Scan for the cell matching the given text and deliver its [X, Y] coordinate at center. 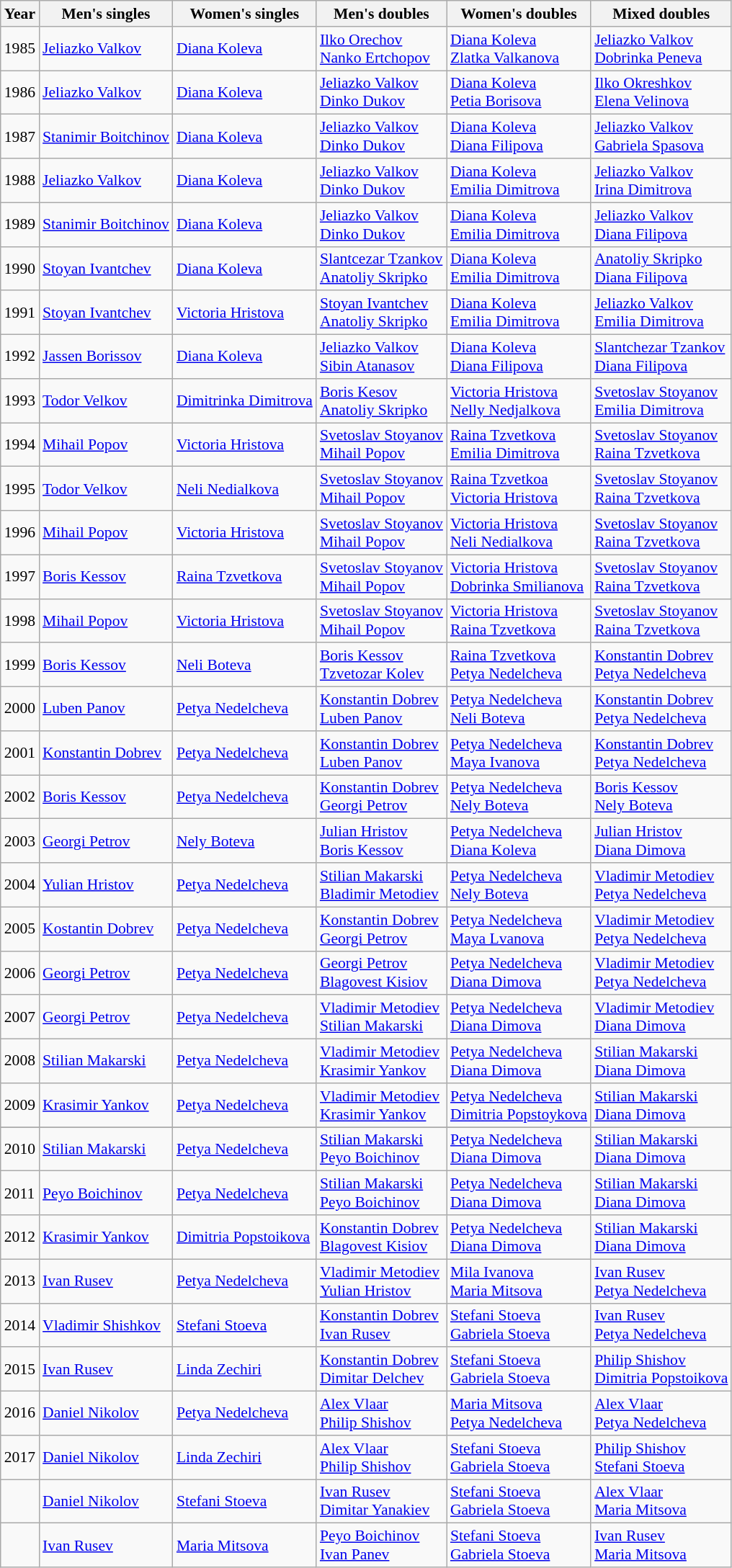
2011 [20, 1193]
Petya NedelchevaMaya Ivanova [519, 753]
Vladimir Shishkov [106, 1325]
Jeliazko ValkovDiana Filipova [661, 225]
Neli Boteva [245, 666]
1993 [20, 400]
1990 [20, 268]
Mila IvanovaMaria Mitsova [519, 1281]
Jeliazko ValkovDobrinka Peneva [661, 49]
Victoria HristovaNeli Nedialkova [519, 533]
1985 [20, 49]
Kostantin Dobrev [106, 929]
Jeliazko ValkovIrina Dimitrova [661, 180]
2004 [20, 884]
Nely Boteva [245, 841]
Petya NedelchevaMaya Lvanova [519, 929]
2001 [20, 753]
2009 [20, 1105]
Victoria HristovaDobrinka Smilianova [519, 576]
Julian HristovDiana Dimova [661, 841]
Julian HristovBoris Kessov [382, 841]
Diana KolevaZlatka Valkanova [519, 49]
1991 [20, 313]
1989 [20, 225]
Raina Tzvetkova [245, 576]
1996 [20, 533]
Konstantin DobrevDimitar Delchev [382, 1370]
Anatoliy SkripkoDiana Filipova [661, 268]
1999 [20, 666]
Neli Nedialkova [245, 488]
1988 [20, 180]
Philip ShishovStefani Stoeva [661, 1458]
Slantchezar TzankovDiana Filipova [661, 357]
Ilko OkreshkovElena Velinova [661, 92]
Stilian MakarskiBladimir Metodiev [382, 884]
Vladimir MetodievYulian Hristov [382, 1281]
Petya NedelchevaNeli Boteva [519, 709]
Alex VlaarMaria Mitsova [661, 1501]
Peyo BoichinovIvan Panev [382, 1546]
2016 [20, 1413]
Diana KolevaPetia Borisova [519, 92]
2002 [20, 797]
Jassen Borissov [106, 357]
Vladimir MetodievStilian Makarski [382, 1017]
Konstantin Dobrev [106, 753]
Konstantin DobrevIvan Rusev [382, 1325]
1987 [20, 137]
1997 [20, 576]
Maria Mitsova [245, 1546]
Boris KesovAnatoliy Skripko [382, 400]
2012 [20, 1237]
2000 [20, 709]
Dimitrinka Dimitrova [245, 400]
Jeliazko ValkovEmilia Dimitrova [661, 313]
Men's singles [106, 14]
1998 [20, 621]
2005 [20, 929]
Mixed doubles [661, 14]
Yulian Hristov [106, 884]
Boris KessovTzvetozar Kolev [382, 666]
2017 [20, 1458]
Ivan RusevDimitar Yanakiev [382, 1501]
Year [20, 14]
Slantcezar TzankovAnatoliy Skripko [382, 268]
Philip ShishovDimitria Popstoikova [661, 1370]
2010 [20, 1150]
Men's doubles [382, 14]
Maria MitsovaPetya Nedelcheva [519, 1413]
Boris KessovNely Boteva [661, 797]
2008 [20, 1062]
Women's singles [245, 14]
Konstantin DobrevBlagovest Kisiov [382, 1237]
Georgi PetrovBlagovest Kisiov [382, 972]
2014 [20, 1325]
1995 [20, 488]
Vladimir MetodievDiana Dimova [661, 1017]
2003 [20, 841]
Jeliazko ValkovSibin Atanasov [382, 357]
2006 [20, 972]
1992 [20, 357]
Raina TzvetkovaPetya Nedelcheva [519, 666]
Petya NedelchevaDiana Koleva [519, 841]
Peyo Boichinov [106, 1193]
Petya NedelchevaDimitria Popstoykova [519, 1105]
2013 [20, 1281]
Victoria HristovaNelly Nedjalkova [519, 400]
1986 [20, 92]
Jeliazko ValkovGabriela Spasova [661, 137]
Alex VlaarPetya Nedelcheva [661, 1413]
Raina TzvetkovaEmilia Dimitrova [519, 445]
Ivan RusevMaria Mitsova [661, 1546]
2015 [20, 1370]
Stoyan IvantchevAnatoliy Skripko [382, 313]
Svetoslav StoyanovEmilia Dimitrova [661, 400]
1994 [20, 445]
Raina TzvetkoaVictoria Hristova [519, 488]
2007 [20, 1017]
Victoria HristovaRaina Tzvetkova [519, 621]
Ilko OrechovNanko Ertchopov [382, 49]
Luben Panov [106, 709]
Dimitria Popstoikova [245, 1237]
Women's doubles [519, 14]
